From the cell containing the given text, extract its center point as (X, Y) coordinate. 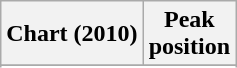
Chart (2010) (72, 34)
Peakposition (189, 34)
